Capture the cell that displays the provided text and extract its (x, y) central coordinate. 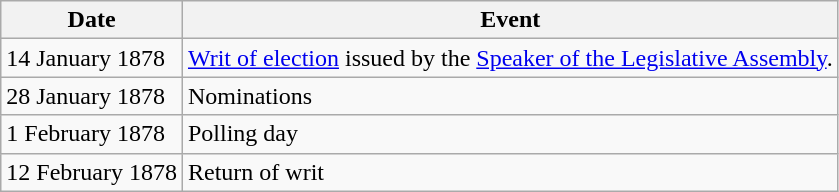
Event (510, 20)
Date (92, 20)
28 January 1878 (92, 96)
14 January 1878 (92, 58)
Return of writ (510, 172)
1 February 1878 (92, 134)
12 February 1878 (92, 172)
Polling day (510, 134)
Nominations (510, 96)
Writ of election issued by the Speaker of the Legislative Assembly. (510, 58)
